Output the (X, Y) coordinate of the center of the cell containing the given text.  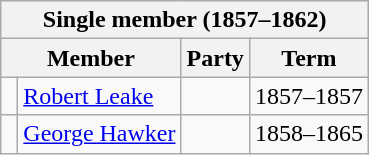
George Hawker (100, 134)
Term (308, 58)
1858–1865 (308, 134)
Single member (1857–1862) (185, 20)
Party (215, 58)
Member (91, 58)
1857–1857 (308, 96)
Robert Leake (100, 96)
